From the cell containing the given text, extract its center point as [X, Y] coordinate. 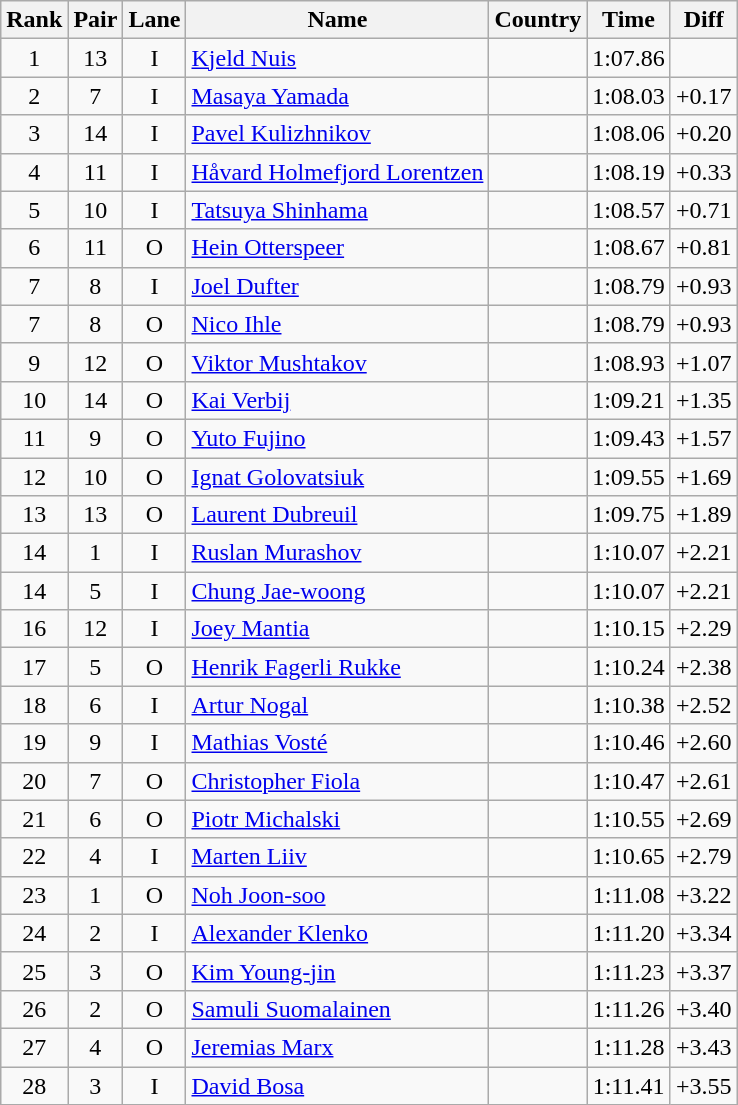
Nico Ihle [338, 324]
1:11.41 [629, 1085]
25 [34, 971]
+1.89 [704, 515]
21 [34, 819]
20 [34, 781]
Country [538, 20]
1:09.21 [629, 400]
1:10.46 [629, 743]
1:08.93 [629, 362]
1:11.26 [629, 1009]
+2.38 [704, 667]
+3.40 [704, 1009]
1:08.57 [629, 210]
Pavel Kulizhnikov [338, 134]
+2.52 [704, 705]
1:08.06 [629, 134]
+1.07 [704, 362]
1:10.47 [629, 781]
Marten Liiv [338, 857]
+0.71 [704, 210]
Tatsuya Shinhama [338, 210]
Rank [34, 20]
1:09.43 [629, 438]
1:10.24 [629, 667]
Masaya Yamada [338, 96]
Artur Nogal [338, 705]
26 [34, 1009]
Samuli Suomalainen [338, 1009]
27 [34, 1047]
18 [34, 705]
1:10.65 [629, 857]
Håvard Holmefjord Lorentzen [338, 172]
Name [338, 20]
Laurent Dubreuil [338, 515]
17 [34, 667]
1:09.75 [629, 515]
+0.20 [704, 134]
+0.33 [704, 172]
+3.55 [704, 1085]
1:11.20 [629, 933]
+1.35 [704, 400]
Viktor Mushtakov [338, 362]
Yuto Fujino [338, 438]
+1.57 [704, 438]
23 [34, 895]
1:11.08 [629, 895]
Ignat Golovatsiuk [338, 477]
Joey Mantia [338, 629]
Jeremias Marx [338, 1047]
1:10.55 [629, 819]
1:08.03 [629, 96]
Chung Jae-woong [338, 591]
Diff [704, 20]
1:08.67 [629, 248]
Lane [154, 20]
Noh Joon-soo [338, 895]
+2.61 [704, 781]
16 [34, 629]
22 [34, 857]
Hein Otterspeer [338, 248]
+3.43 [704, 1047]
Kai Verbij [338, 400]
+3.22 [704, 895]
+1.69 [704, 477]
+2.29 [704, 629]
+2.69 [704, 819]
1:10.15 [629, 629]
Alexander Klenko [338, 933]
+0.17 [704, 96]
Mathias Vosté [338, 743]
1:10.38 [629, 705]
+2.60 [704, 743]
David Bosa [338, 1085]
Time [629, 20]
+3.37 [704, 971]
Ruslan Murashov [338, 553]
1:11.28 [629, 1047]
28 [34, 1085]
24 [34, 933]
Piotr Michalski [338, 819]
Kim Young-jin [338, 971]
1:08.19 [629, 172]
1:07.86 [629, 58]
+3.34 [704, 933]
19 [34, 743]
Pair [96, 20]
Henrik Fagerli Rukke [338, 667]
1:09.55 [629, 477]
Joel Dufter [338, 286]
1:11.23 [629, 971]
+0.81 [704, 248]
+2.79 [704, 857]
Christopher Fiola [338, 781]
Kjeld Nuis [338, 58]
